Search for the cell housing the specified text and yield its (X, Y) center coordinate. 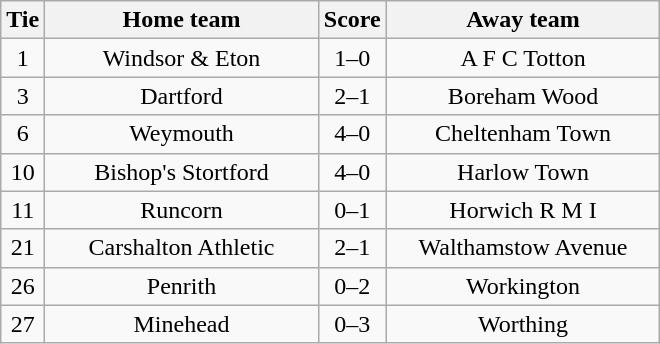
10 (23, 172)
1 (23, 58)
Home team (182, 20)
Horwich R M I (523, 210)
21 (23, 248)
6 (23, 134)
Walthamstow Avenue (523, 248)
0–2 (352, 286)
11 (23, 210)
26 (23, 286)
Runcorn (182, 210)
Carshalton Athletic (182, 248)
0–3 (352, 324)
Penrith (182, 286)
Boreham Wood (523, 96)
Tie (23, 20)
Windsor & Eton (182, 58)
Workington (523, 286)
27 (23, 324)
Worthing (523, 324)
Score (352, 20)
3 (23, 96)
Cheltenham Town (523, 134)
0–1 (352, 210)
A F C Totton (523, 58)
1–0 (352, 58)
Minehead (182, 324)
Away team (523, 20)
Harlow Town (523, 172)
Weymouth (182, 134)
Dartford (182, 96)
Bishop's Stortford (182, 172)
